Scan for the cell matching the given text and deliver its [X, Y] coordinate at center. 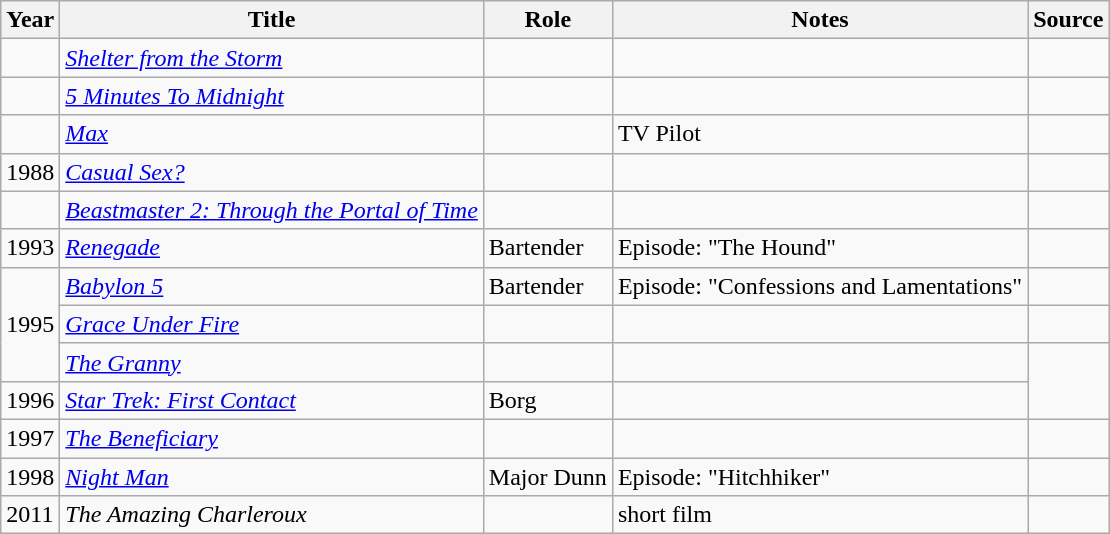
Notes [820, 20]
2011 [30, 515]
Episode: "The Hound" [820, 248]
Episode: "Hitchhiker" [820, 477]
Casual Sex? [272, 172]
Night Man [272, 477]
1998 [30, 477]
1997 [30, 438]
Beastmaster 2: Through the Portal of Time [272, 210]
Star Trek: First Contact [272, 400]
Major Dunn [548, 477]
5 Minutes To Midnight [272, 96]
Grace Under Fire [272, 324]
The Beneficiary [272, 438]
Borg [548, 400]
Episode: "Confessions and Lamentations" [820, 286]
1995 [30, 324]
Renegade [272, 248]
1996 [30, 400]
Role [548, 20]
Year [30, 20]
Max [272, 134]
Shelter from the Storm [272, 58]
Babylon 5 [272, 286]
1993 [30, 248]
The Amazing Charleroux [272, 515]
TV Pilot [820, 134]
short film [820, 515]
Source [1068, 20]
1988 [30, 172]
The Granny [272, 362]
Title [272, 20]
